Search for the cell housing the specified text and yield its [x, y] center coordinate. 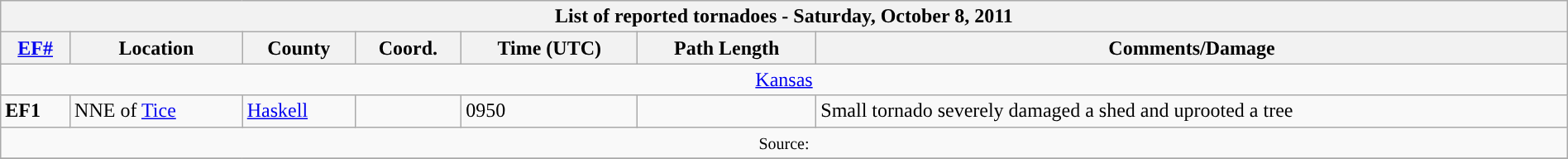
County [299, 48]
Path Length [727, 48]
Kansas [784, 79]
Location [157, 48]
Coord. [409, 48]
EF# [36, 48]
Comments/Damage [1192, 48]
Source: [784, 142]
Time (UTC) [549, 48]
List of reported tornadoes - Saturday, October 8, 2011 [784, 17]
Small tornado severely damaged a shed and uprooted a tree [1192, 111]
EF1 [36, 111]
NNE of Tice [157, 111]
Haskell [299, 111]
0950 [549, 111]
